Locate the cell with the specified text and output its (X, Y) center coordinate. 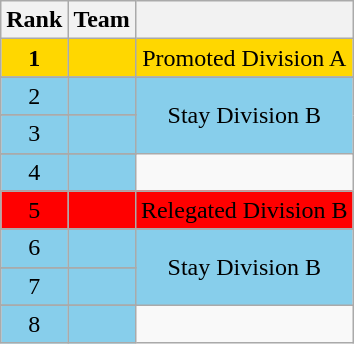
5 (34, 210)
8 (34, 324)
4 (34, 172)
3 (34, 134)
Team (102, 20)
7 (34, 286)
6 (34, 248)
Relegated Division B (244, 210)
Promoted Division A (244, 58)
1 (34, 58)
Rank (34, 20)
2 (34, 96)
